From the cell containing the given text, extract its center point as [x, y] coordinate. 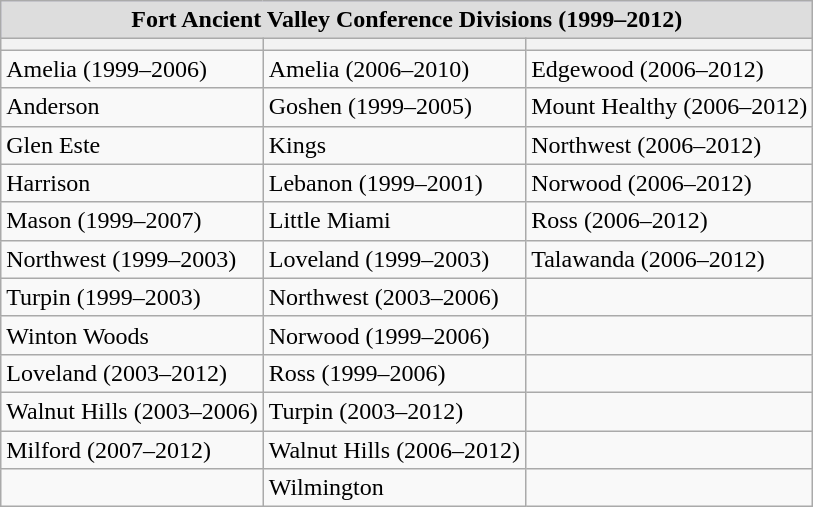
Turpin (1999–2003) [132, 297]
Winton Woods [132, 335]
Northwest (1999–2003) [132, 259]
Ross (2006–2012) [670, 221]
Anderson [132, 107]
Loveland (1999–2003) [394, 259]
Turpin (2003–2012) [394, 411]
Fort Ancient Valley Conference Divisions (1999–2012) [407, 20]
Ross (1999–2006) [394, 373]
Norwood (2006–2012) [670, 183]
Kings [394, 145]
Harrison [132, 183]
Milford (2007–2012) [132, 449]
Mason (1999–2007) [132, 221]
Edgewood (2006–2012) [670, 69]
Walnut Hills (2006–2012) [394, 449]
Amelia (1999–2006) [132, 69]
Norwood (1999–2006) [394, 335]
Loveland (2003–2012) [132, 373]
Amelia (2006–2010) [394, 69]
Wilmington [394, 488]
Little Miami [394, 221]
Mount Healthy (2006–2012) [670, 107]
Talawanda (2006–2012) [670, 259]
Northwest (2006–2012) [670, 145]
Lebanon (1999–2001) [394, 183]
Northwest (2003–2006) [394, 297]
Goshen (1999–2005) [394, 107]
Glen Este [132, 145]
Walnut Hills (2003–2006) [132, 411]
